Detect which cell encompasses the target text, then output its (X, Y) center coordinate. 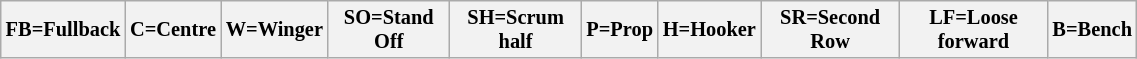
B=Bench (1092, 29)
P=Prop (619, 29)
SH=Scrum half (516, 29)
W=Winger (274, 29)
SO=Stand Off (389, 29)
SR=Second Row (830, 29)
C=Centre (173, 29)
LF=Loose forward (973, 29)
H=Hooker (710, 29)
FB=Fullback (63, 29)
